Capture the cell that displays the provided text and extract its [X, Y] central coordinate. 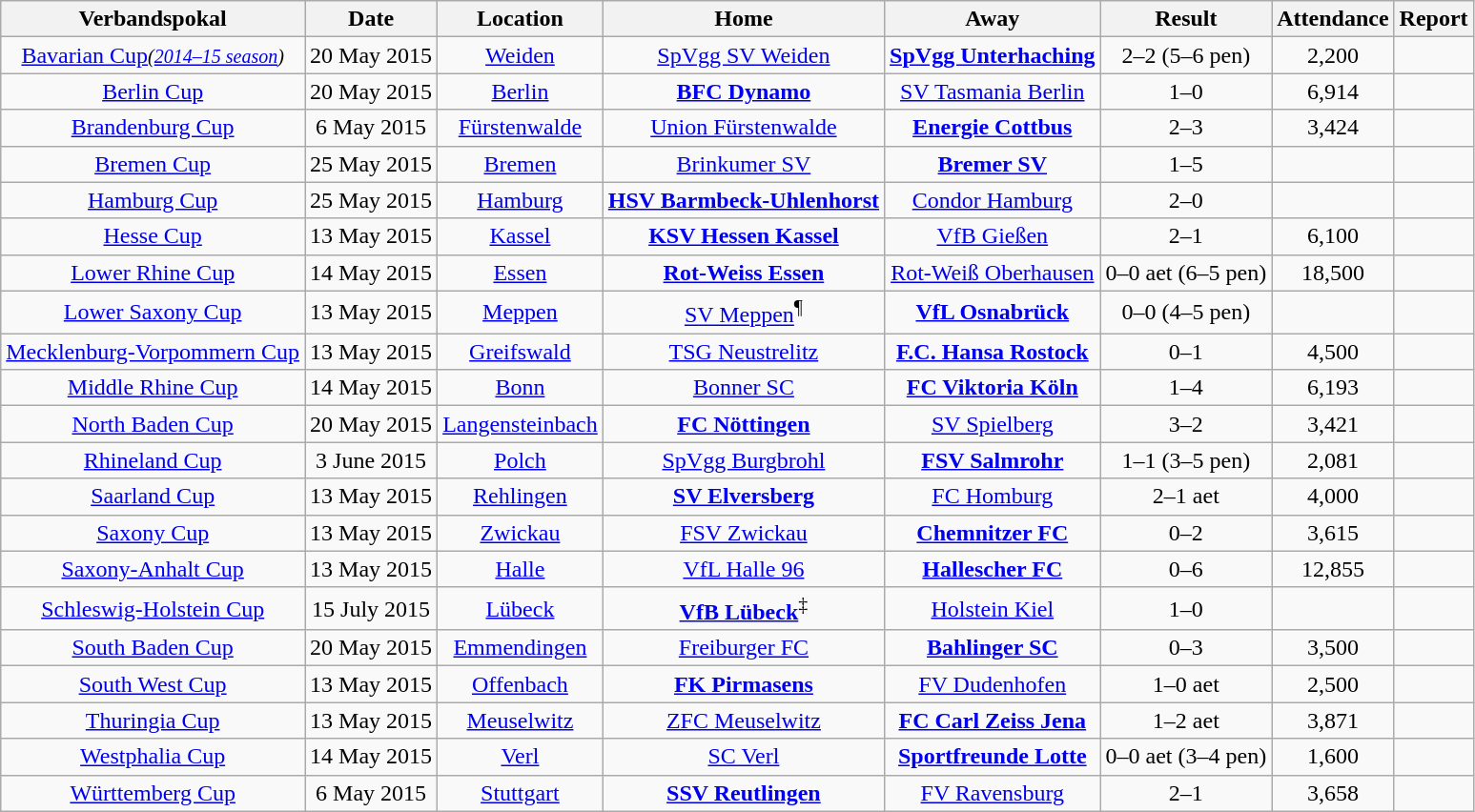
0–6 [1186, 569]
4,500 [1333, 352]
Lübeck [521, 608]
2–0 [1186, 200]
SC Verl [744, 757]
FV Dudenhofen [993, 684]
0–0 aet (6–5 pen) [1186, 273]
18,500 [1333, 273]
Verbandspokal [153, 19]
0–0 aet (3–4 pen) [1186, 757]
FSV Salmrohr [993, 460]
SSV Reutlingen [744, 793]
1–4 [1186, 388]
SV Meppen¶ [744, 313]
Essen [521, 273]
Bremer SV [993, 164]
1–5 [1186, 164]
FC Homburg [993, 497]
Union Fürstenwalde [744, 128]
Polch [521, 460]
1–2 aet [1186, 721]
Westphalia Cup [153, 757]
VfL Halle 96 [744, 569]
Rhineland Cup [153, 460]
SV Elversberg [744, 497]
VfB Lübeck‡ [744, 608]
Lower Saxony Cup [153, 313]
Bremen Cup [153, 164]
Saxony Cup [153, 533]
Hallescher FC [993, 569]
3,658 [1333, 793]
Schleswig-Holstein Cup [153, 608]
BFC Dynamo [744, 91]
Rot-Weiss Essen [744, 273]
Result [1186, 19]
Weiden [521, 55]
Württemberg Cup [153, 793]
Offenbach [521, 684]
12,855 [1333, 569]
2,500 [1333, 684]
HSV Barmbeck-Uhlenhorst [744, 200]
Date [372, 19]
FSV Zwickau [744, 533]
6,914 [1333, 91]
Chemnitzer FC [993, 533]
6,100 [1333, 236]
Middle Rhine Cup [153, 388]
Mecklenburg-Vorpommern Cup [153, 352]
2,081 [1333, 460]
3–2 [1186, 424]
Bremen [521, 164]
TSG Neustrelitz [744, 352]
0–1 [1186, 352]
1–0 aet [1186, 684]
VfB Gießen [993, 236]
ZFC Meuselwitz [744, 721]
3,424 [1333, 128]
Condor Hamburg [993, 200]
Langensteinbach [521, 424]
2–3 [1186, 128]
Brinkumer SV [744, 164]
Fürstenwalde [521, 128]
Brandenburg Cup [153, 128]
Lower Rhine Cup [153, 273]
1–1 (3–5 pen) [1186, 460]
1,600 [1333, 757]
Emmendingen [521, 648]
Meppen [521, 313]
Halle [521, 569]
South West Cup [153, 684]
Sportfreunde Lotte [993, 757]
VfL Osnabrück [993, 313]
Verl [521, 757]
3,500 [1333, 648]
SV Spielberg [993, 424]
2–1 aet [1186, 497]
Saarland Cup [153, 497]
Hamburg [521, 200]
Holstein Kiel [993, 608]
Rot-Weiß Oberhausen [993, 273]
3,615 [1333, 533]
Location [521, 19]
SpVgg SV Weiden [744, 55]
Hamburg Cup [153, 200]
Berlin [521, 91]
3,871 [1333, 721]
FK Pirmasens [744, 684]
Meuselwitz [521, 721]
South Baden Cup [153, 648]
Freiburger FC [744, 648]
Greifswald [521, 352]
Bavarian Cup(2014–15 season) [153, 55]
SpVgg Unterhaching [993, 55]
Bahlinger SC [993, 648]
Berlin Cup [153, 91]
F.C. Hansa Rostock [993, 352]
SV Tasmania Berlin [993, 91]
Home [744, 19]
0–3 [1186, 648]
KSV Hessen Kassel [744, 236]
0–0 (4–5 pen) [1186, 313]
Attendance [1333, 19]
FC Carl Zeiss Jena [993, 721]
Energie Cottbus [993, 128]
FC Viktoria Köln [993, 388]
Saxony-Anhalt Cup [153, 569]
Bonn [521, 388]
Away [993, 19]
Zwickau [521, 533]
4,000 [1333, 497]
6,193 [1333, 388]
Rehlingen [521, 497]
Stuttgart [521, 793]
Report [1434, 19]
SpVgg Burgbrohl [744, 460]
FC Nöttingen [744, 424]
North Baden Cup [153, 424]
0–2 [1186, 533]
Thuringia Cup [153, 721]
Hesse Cup [153, 236]
2,200 [1333, 55]
FV Ravensburg [993, 793]
15 July 2015 [372, 608]
Bonner SC [744, 388]
Kassel [521, 236]
3 June 2015 [372, 460]
3,421 [1333, 424]
2–2 (5–6 pen) [1186, 55]
